Capture the cell that displays the provided text and extract its (x, y) central coordinate. 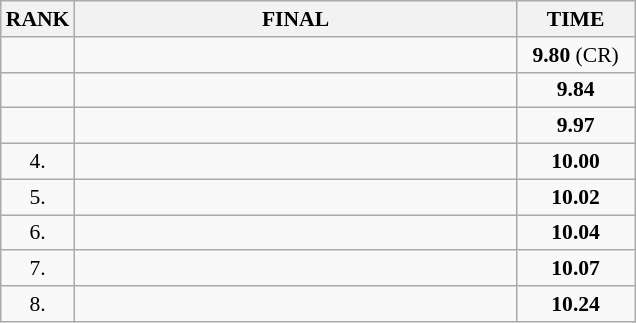
5. (38, 197)
RANK (38, 19)
4. (38, 162)
9.80 (CR) (576, 55)
10.02 (576, 197)
10.00 (576, 162)
9.97 (576, 126)
10.04 (576, 233)
7. (38, 269)
10.24 (576, 304)
10.07 (576, 269)
TIME (576, 19)
8. (38, 304)
9.84 (576, 90)
6. (38, 233)
FINAL (295, 19)
